From the cell containing the given text, extract its center point as (X, Y) coordinate. 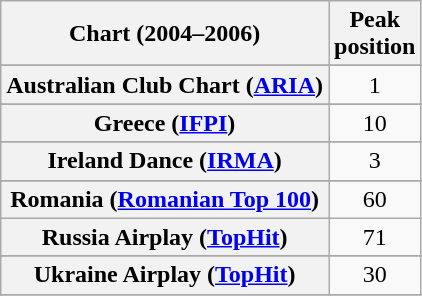
60 (374, 199)
30 (374, 275)
Australian Club Chart (ARIA) (165, 85)
Ukraine Airplay (TopHit) (165, 275)
Romania (Romanian Top 100) (165, 199)
1 (374, 85)
3 (374, 161)
Chart (2004–2006) (165, 34)
71 (374, 237)
Greece (IFPI) (165, 123)
Russia Airplay (TopHit) (165, 237)
Ireland Dance (IRMA) (165, 161)
Peakposition (374, 34)
10 (374, 123)
